For the text-containing cell, return its midpoint in [x, y] coordinate format. 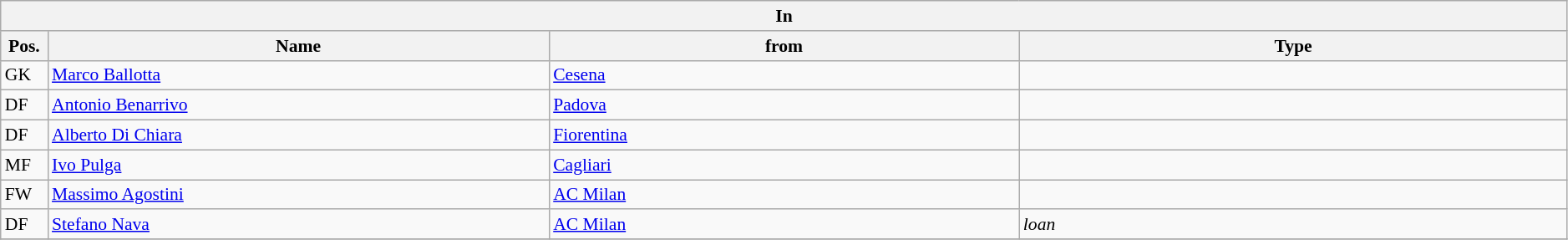
loan [1293, 225]
Massimo Agostini [298, 195]
Ivo Pulga [298, 165]
from [784, 46]
Stefano Nava [298, 225]
Pos. [24, 46]
Type [1293, 46]
Marco Ballotta [298, 75]
Alberto Di Chiara [298, 135]
GK [24, 75]
Cesena [784, 75]
Fiorentina [784, 135]
Name [298, 46]
Cagliari [784, 165]
Padova [784, 105]
MF [24, 165]
In [784, 16]
FW [24, 195]
Antonio Benarrivo [298, 105]
